Identify which cell holds the provided text, then report its [X, Y] central coordinate. 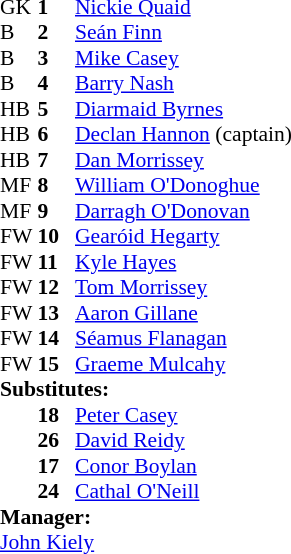
18 [57, 415]
15 [57, 364]
26 [57, 441]
6 [57, 135]
12 [57, 287]
24 [57, 491]
9 [57, 211]
11 [57, 262]
4 [57, 83]
8 [57, 185]
13 [57, 313]
10 [57, 237]
2 [57, 33]
5 [57, 109]
14 [57, 339]
17 [57, 466]
3 [57, 58]
7 [57, 160]
